Return the [X, Y] coordinate for the center point of the cell that contains the specified text.  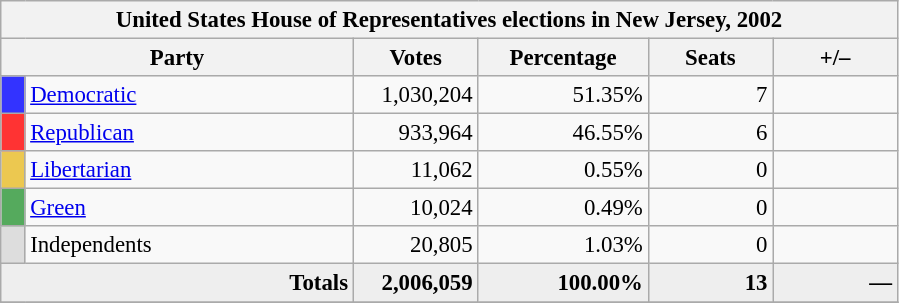
Seats [710, 58]
0.49% [563, 208]
51.35% [563, 95]
10,024 [416, 208]
13 [710, 283]
Green [189, 208]
Independents [189, 245]
7 [710, 95]
— [836, 283]
United States House of Representatives elections in New Jersey, 2002 [450, 20]
Democratic [189, 95]
933,964 [416, 133]
Libertarian [189, 170]
+/– [836, 58]
Republican [189, 133]
Totals [178, 283]
0.55% [563, 170]
Party [178, 58]
2,006,059 [416, 283]
Votes [416, 58]
20,805 [416, 245]
46.55% [563, 133]
11,062 [416, 170]
100.00% [563, 283]
1.03% [563, 245]
6 [710, 133]
1,030,204 [416, 95]
Percentage [563, 58]
